Return the [X, Y] coordinate for the center point of the cell that contains the specified text.  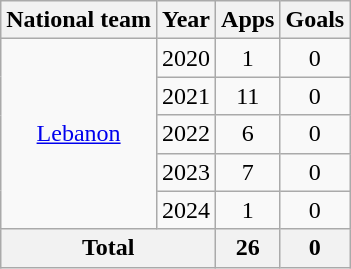
7 [248, 172]
2020 [186, 58]
Goals [315, 20]
2024 [186, 210]
Year [186, 20]
2021 [186, 96]
2023 [186, 172]
2022 [186, 134]
Lebanon [79, 134]
Apps [248, 20]
26 [248, 248]
National team [79, 20]
11 [248, 96]
Total [108, 248]
6 [248, 134]
